Output the [x, y] coordinate of the center of the cell containing the given text.  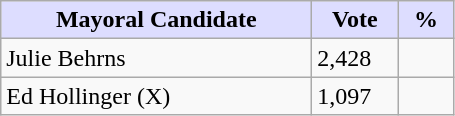
2,428 [355, 58]
Julie Behrns [156, 58]
% [426, 20]
Mayoral Candidate [156, 20]
Vote [355, 20]
Ed Hollinger (X) [156, 96]
1,097 [355, 96]
